Find where the given text appears and provide that cell's center as [x, y] coordinate. 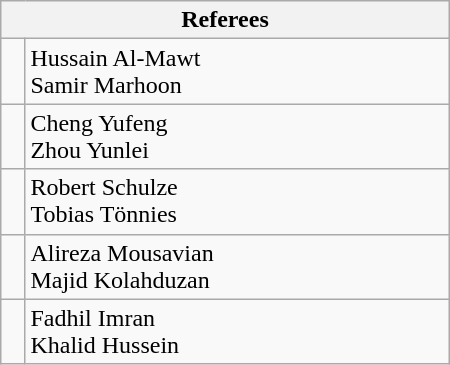
Cheng YufengZhou Yunlei [237, 136]
Robert SchulzeTobias Tönnies [237, 202]
Referees [225, 20]
Hussain Al-MawtSamir Marhoon [237, 72]
Alireza MousavianMajid Kolahduzan [237, 266]
Fadhil ImranKhalid Hussein [237, 332]
